Capture the cell that displays the provided text and extract its (X, Y) central coordinate. 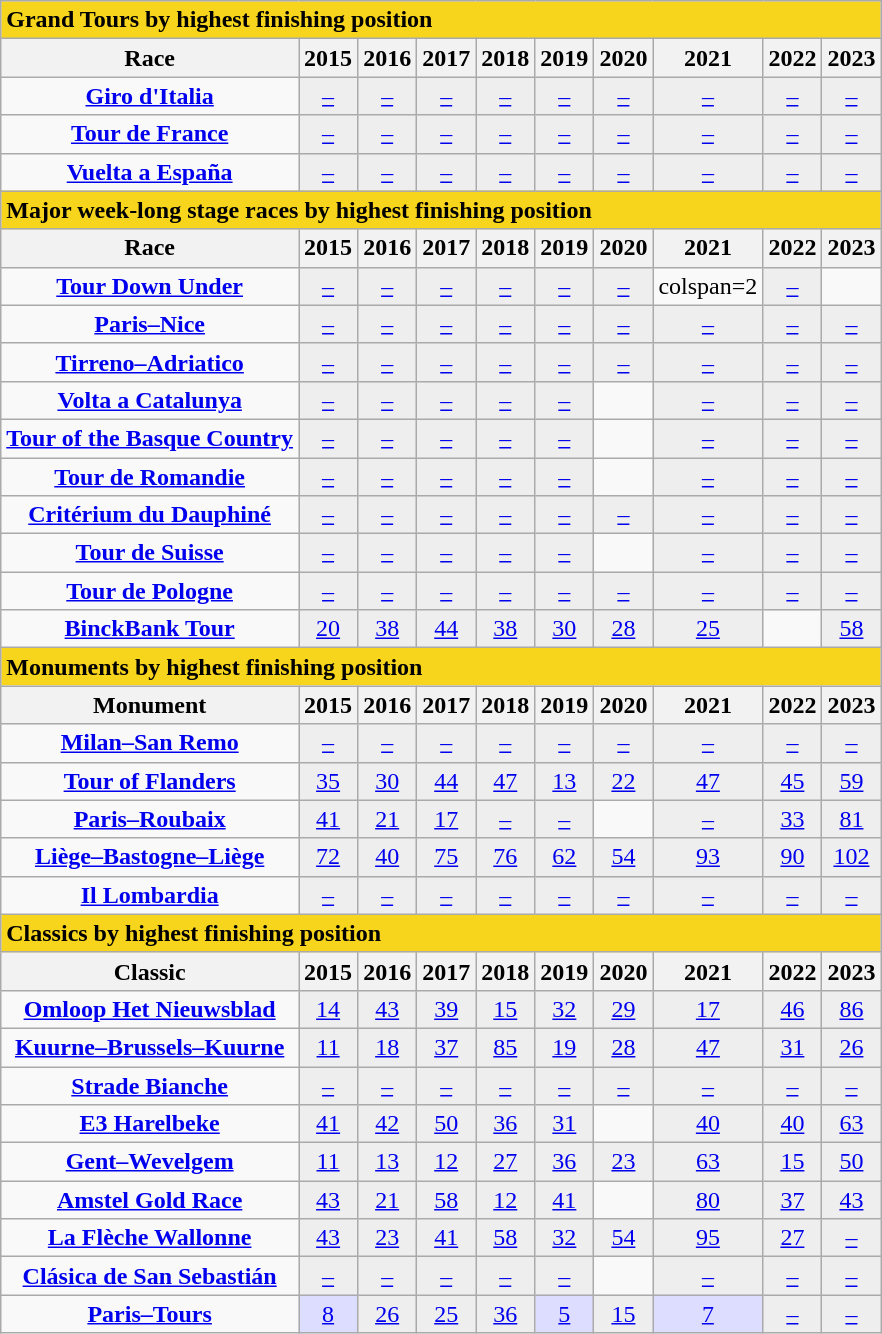
22 (624, 781)
14 (328, 1009)
Tour Down Under (150, 286)
Kuurne–Brussels–Kuurne (150, 1047)
Grand Tours by highest finishing position (441, 20)
colspan=2 (708, 286)
72 (328, 857)
Volta a Catalunya (150, 400)
Amstel Gold Race (150, 1200)
Monument (150, 705)
Tour de Romandie (150, 477)
Classics by highest finishing position (441, 933)
46 (792, 1009)
93 (708, 857)
E3 Harelbeke (150, 1124)
59 (852, 781)
Vuelta a España (150, 172)
20 (328, 629)
85 (506, 1047)
Tour of the Basque Country (150, 438)
Giro d'Italia (150, 96)
Critérium du Dauphiné (150, 515)
Clásica de San Sebastián (150, 1276)
19 (564, 1047)
Liège–Bastogne–Liège (150, 857)
Tour de France (150, 134)
BinckBank Tour (150, 629)
Tour de Pologne (150, 591)
8 (328, 1314)
42 (388, 1124)
29 (624, 1009)
35 (328, 781)
Strade Bianche (150, 1085)
45 (792, 781)
39 (446, 1009)
102 (852, 857)
76 (506, 857)
La Flèche Wallonne (150, 1238)
86 (852, 1009)
5 (564, 1314)
18 (388, 1047)
95 (708, 1238)
80 (708, 1200)
Tour de Suisse (150, 553)
62 (564, 857)
Paris–Tours (150, 1314)
Classic (150, 971)
Major week-long stage races by highest finishing position (441, 210)
7 (708, 1314)
Il Lombardia (150, 895)
Gent–Wevelgem (150, 1162)
Monuments by highest finishing position (441, 667)
81 (852, 819)
33 (792, 819)
Paris–Nice (150, 324)
Omloop Het Nieuwsblad (150, 1009)
Tour of Flanders (150, 781)
75 (446, 857)
Tirreno–Adriatico (150, 362)
Paris–Roubaix (150, 819)
Milan–San Remo (150, 743)
90 (792, 857)
